Output the [X, Y] coordinate of the center of the cell containing the given text.  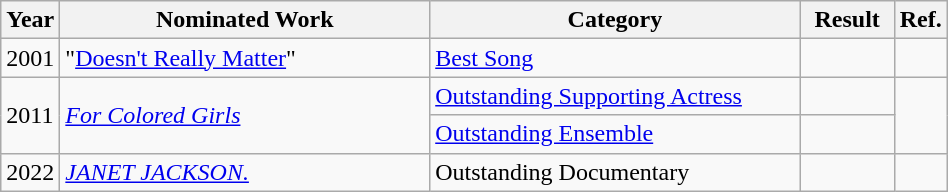
2022 [30, 172]
For Colored Girls [245, 115]
Category [615, 20]
Outstanding Documentary [615, 172]
JANET JACKSON. [245, 172]
Outstanding Ensemble [615, 134]
Ref. [920, 20]
Result [847, 20]
2011 [30, 115]
2001 [30, 58]
Nominated Work [245, 20]
Year [30, 20]
Best Song [615, 58]
Outstanding Supporting Actress [615, 96]
"Doesn't Really Matter" [245, 58]
